Capture the cell that displays the provided text and extract its (X, Y) central coordinate. 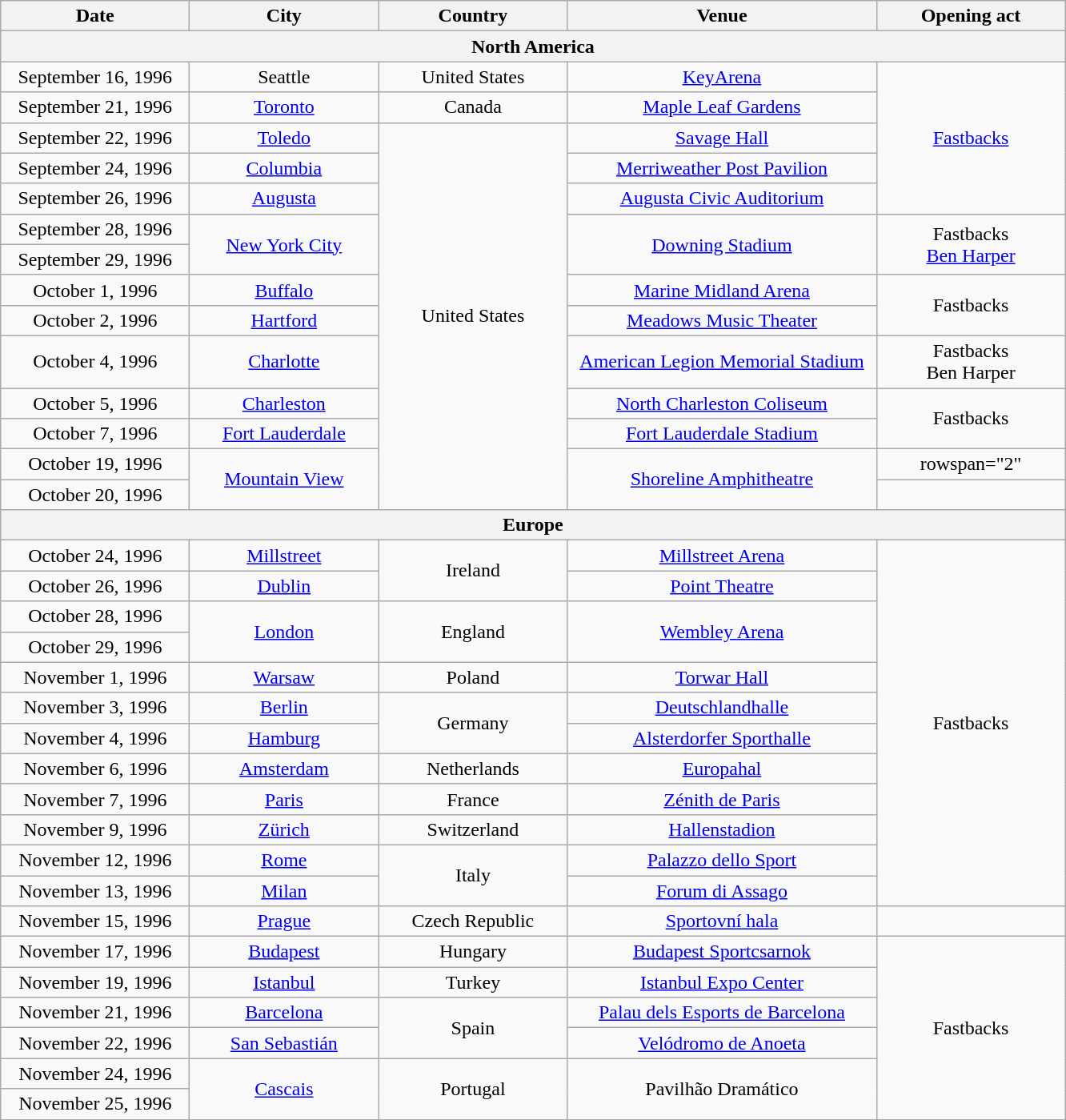
Toledo (284, 138)
Palau dels Esports de Barcelona (722, 1013)
Portugal (473, 1089)
November 25, 1996 (95, 1104)
November 4, 1996 (95, 738)
Seattle (284, 77)
Mountain View (284, 480)
November 6, 1996 (95, 769)
Opening act (971, 16)
October 2, 1996 (95, 320)
Pavilhão Dramático (722, 1089)
Millstreet Arena (722, 556)
Alsterdorfer Sporthalle (722, 738)
September 26, 1996 (95, 199)
Europahal (722, 769)
Augusta (284, 199)
November 22, 1996 (95, 1043)
Budapest (284, 952)
Fort Lauderdale (284, 434)
Venue (722, 16)
Forum di Assago (722, 891)
Buffalo (284, 290)
Shoreline Amphitheatre (722, 480)
Sportovní hala (722, 921)
Turkey (473, 982)
November 3, 1996 (95, 708)
Charlotte (284, 362)
Prague (284, 921)
Savage Hall (722, 138)
Marine Midland Arena (722, 290)
Spain (473, 1028)
Columbia (284, 168)
Zénith de Paris (722, 799)
October 19, 1996 (95, 464)
October 4, 1996 (95, 362)
November 1, 1996 (95, 677)
Poland (473, 677)
Europe (533, 525)
October 28, 1996 (95, 616)
Germany (473, 723)
Paris (284, 799)
Hallenstadion (722, 829)
November 24, 1996 (95, 1074)
November 13, 1996 (95, 891)
Meadows Music Theater (722, 320)
Charleston (284, 403)
October 20, 1996 (95, 495)
North America (533, 46)
November 12, 1996 (95, 860)
Date (95, 16)
September 21, 1996 (95, 107)
November 19, 1996 (95, 982)
September 28, 1996 (95, 229)
Palazzo dello Sport (722, 860)
Velódromo de Anoeta (722, 1043)
San Sebastián (284, 1043)
Cascais (284, 1089)
Italy (473, 875)
October 1, 1996 (95, 290)
September 22, 1996 (95, 138)
Point Theatre (722, 586)
Netherlands (473, 769)
New York City (284, 244)
Merriweather Post Pavilion (722, 168)
November 15, 1996 (95, 921)
October 7, 1996 (95, 434)
Toronto (284, 107)
rowspan="2" (971, 464)
Maple Leaf Gardens (722, 107)
KeyArena (722, 77)
October 26, 1996 (95, 586)
Barcelona (284, 1013)
September 16, 1996 (95, 77)
City (284, 16)
September 24, 1996 (95, 168)
England (473, 632)
Dublin (284, 586)
Istanbul (284, 982)
Torwar Hall (722, 677)
Amsterdam (284, 769)
September 29, 1996 (95, 259)
October 24, 1996 (95, 556)
Zürich (284, 829)
Istanbul Expo Center (722, 982)
Deutschlandhalle (722, 708)
Budapest Sportcsarnok (722, 952)
American Legion Memorial Stadium (722, 362)
Hamburg (284, 738)
November 9, 1996 (95, 829)
Switzerland (473, 829)
Millstreet (284, 556)
October 29, 1996 (95, 647)
Berlin (284, 708)
Ireland (473, 571)
Country (473, 16)
Augusta Civic Auditorium (722, 199)
Canada (473, 107)
November 7, 1996 (95, 799)
Fort Lauderdale Stadium (722, 434)
Hungary (473, 952)
North Charleston Coliseum (722, 403)
London (284, 632)
Czech Republic (473, 921)
Wembley Arena (722, 632)
Rome (284, 860)
Warsaw (284, 677)
November 17, 1996 (95, 952)
October 5, 1996 (95, 403)
November 21, 1996 (95, 1013)
Milan (284, 891)
Hartford (284, 320)
France (473, 799)
Downing Stadium (722, 244)
